Detect which cell encompasses the target text, then output its [x, y] center coordinate. 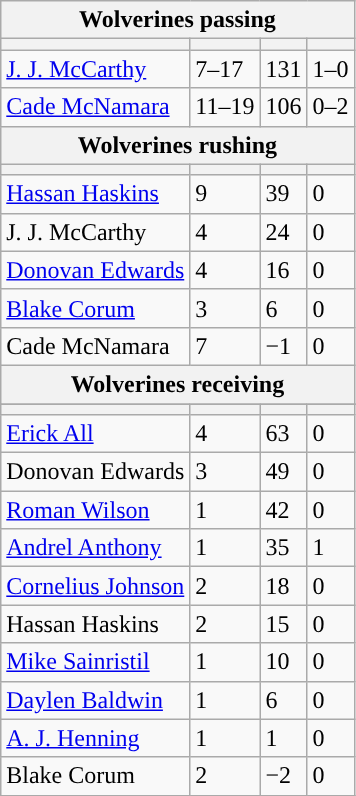
1–0 [330, 69]
63 [284, 434]
106 [284, 107]
Wolverines rushing [178, 145]
−2 [284, 776]
7 [225, 346]
49 [284, 472]
9 [225, 194]
7–17 [225, 69]
Erick All [96, 434]
A. J. Henning [96, 738]
15 [284, 624]
35 [284, 548]
Wolverines passing [178, 20]
39 [284, 194]
42 [284, 510]
−1 [284, 346]
Roman Wilson [96, 510]
Mike Sainristil [96, 662]
18 [284, 586]
0–2 [330, 107]
Andrel Anthony [96, 548]
Daylen Baldwin [96, 700]
11–19 [225, 107]
Wolverines receiving [178, 384]
131 [284, 69]
Cornelius Johnson [96, 586]
10 [284, 662]
24 [284, 232]
16 [284, 270]
